Provide the (X, Y) coordinate of the cell's center where the given text is located.  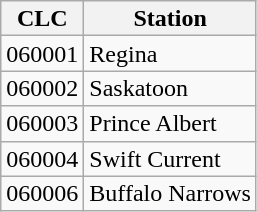
060003 (42, 124)
060001 (42, 54)
CLC (42, 18)
Station (170, 18)
060006 (42, 194)
Buffalo Narrows (170, 194)
Swift Current (170, 158)
060004 (42, 158)
Prince Albert (170, 124)
Regina (170, 54)
060002 (42, 88)
Saskatoon (170, 88)
